Locate the cell with the specified text and output its [x, y] center coordinate. 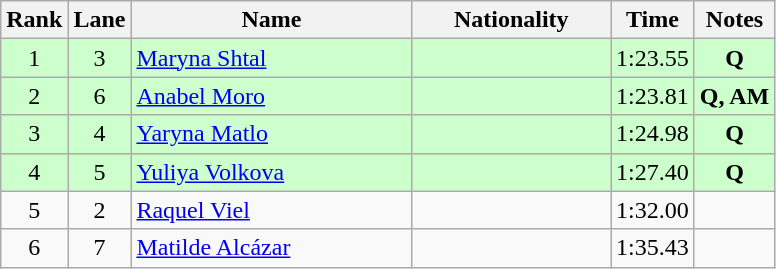
1:23.81 [653, 96]
Yaryna Matlo [272, 134]
Time [653, 20]
Lane [100, 20]
1 [34, 58]
1:32.00 [653, 210]
Q, AM [734, 96]
7 [100, 248]
Anabel Moro [272, 96]
Name [272, 20]
Yuliya Volkova [272, 172]
1:27.40 [653, 172]
1:35.43 [653, 248]
Raquel Viel [272, 210]
1:24.98 [653, 134]
Notes [734, 20]
Nationality [512, 20]
1:23.55 [653, 58]
Maryna Shtal [272, 58]
Matilde Alcázar [272, 248]
Rank [34, 20]
